Detect which cell encompasses the target text, then output its [X, Y] center coordinate. 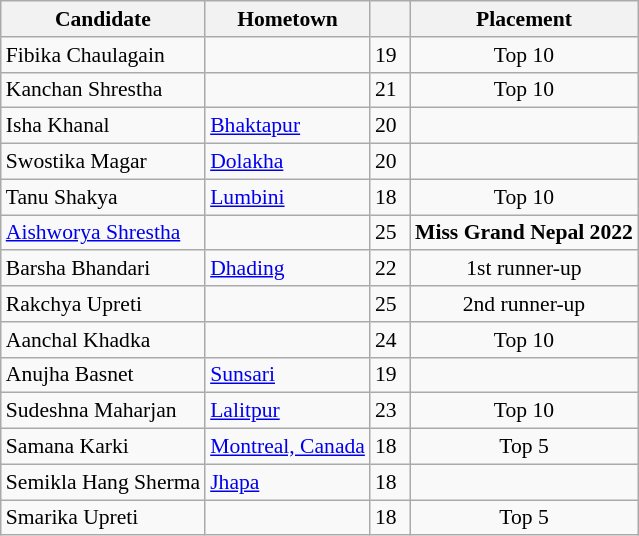
21 [390, 90]
Montreal, Canada [288, 447]
22 [390, 269]
23 [390, 411]
Sudeshna Maharjan [103, 411]
2nd runner-up [524, 304]
Jhapa [288, 482]
Sunsari [288, 375]
Dolakha [288, 162]
Lalitpur [288, 411]
Barsha Bhandari [103, 269]
1st runner-up [524, 269]
Swostika Magar [103, 162]
Anujha Basnet [103, 375]
Samana Karki [103, 447]
Aanchal Khadka [103, 340]
Semikla Hang Sherma [103, 482]
Lumbini [288, 197]
24 [390, 340]
Fibika Chaulagain [103, 55]
Bhaktapur [288, 126]
Rakchya Upreti [103, 304]
Placement [524, 19]
Isha Khanal [103, 126]
Hometown [288, 19]
Aishworya Shrestha [103, 233]
Miss Grand Nepal 2022 [524, 233]
Candidate [103, 19]
Kanchan Shrestha [103, 90]
Dhading [288, 269]
Smarika Upreti [103, 518]
Tanu Shakya [103, 197]
